Provide the (X, Y) coordinate of the cell's center where the given text is located.  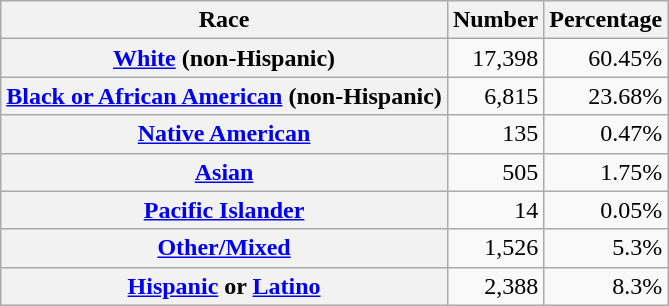
60.45% (606, 58)
Native American (224, 134)
5.3% (606, 248)
505 (495, 172)
Pacific Islander (224, 210)
Number (495, 20)
Other/Mixed (224, 248)
Percentage (606, 20)
0.47% (606, 134)
Black or African American (non-Hispanic) (224, 96)
17,398 (495, 58)
1,526 (495, 248)
Asian (224, 172)
2,388 (495, 286)
135 (495, 134)
Race (224, 20)
0.05% (606, 210)
Hispanic or Latino (224, 286)
1.75% (606, 172)
23.68% (606, 96)
8.3% (606, 286)
White (non-Hispanic) (224, 58)
6,815 (495, 96)
14 (495, 210)
